For the text-containing cell, return its midpoint in (X, Y) coordinate format. 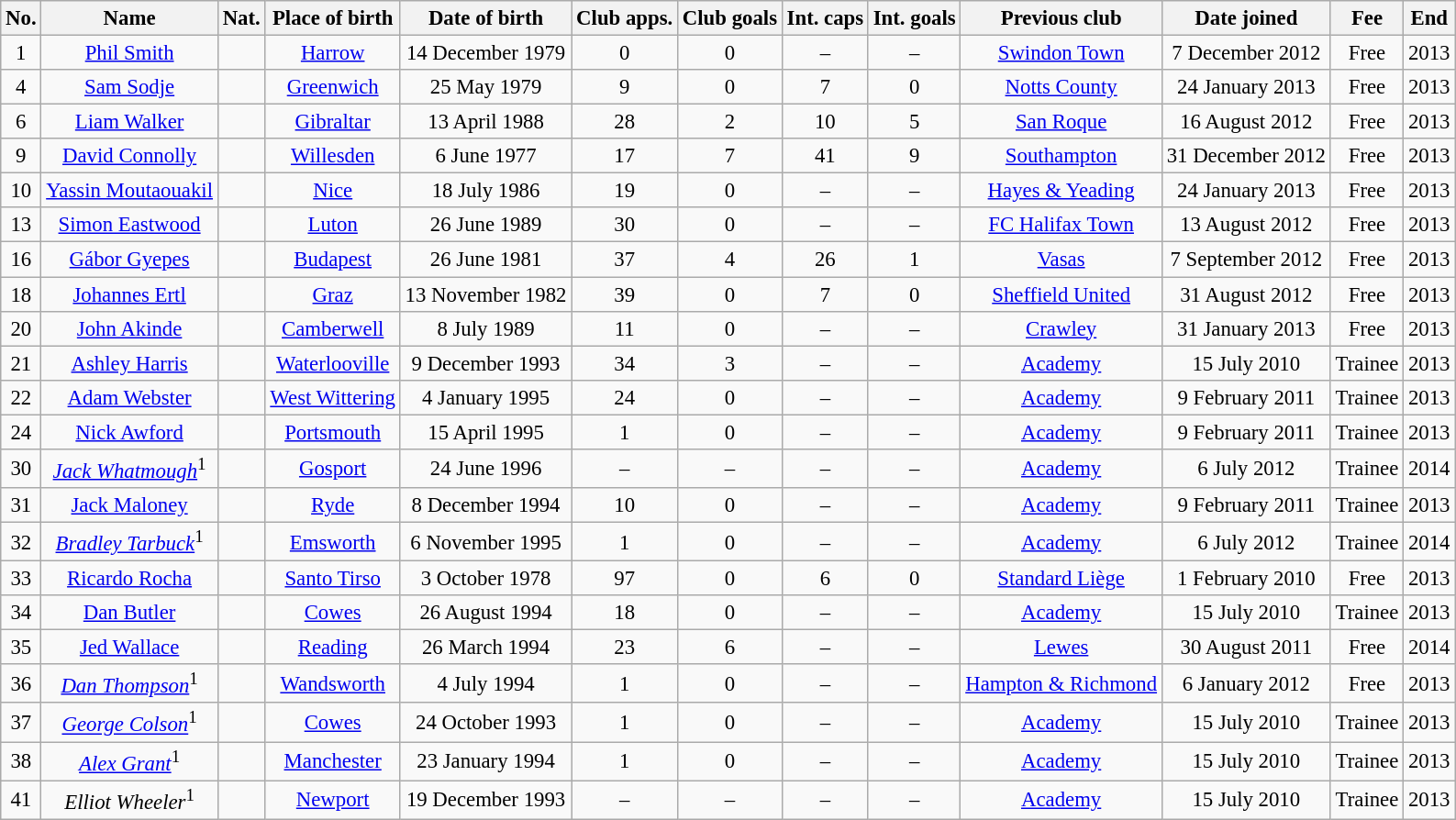
Emsworth (332, 541)
3 (730, 363)
Hampton & Richmond (1061, 683)
No. (21, 18)
19 (625, 191)
John Akinde (129, 328)
Name (129, 18)
20 (21, 328)
17 (625, 156)
Int. caps (825, 18)
Ryde (332, 505)
Place of birth (332, 18)
26 (825, 260)
26 March 1994 (485, 648)
Southampton (1061, 156)
Hayes & Yeading (1061, 191)
35 (21, 648)
1 February 2010 (1246, 579)
26 June 1989 (485, 225)
7 December 2012 (1246, 53)
Ashley Harris (129, 363)
Greenwich (332, 87)
14 December 1979 (485, 53)
George Colson1 (129, 723)
Wandsworth (332, 683)
31 August 2012 (1246, 294)
David Connolly (129, 156)
13 November 1982 (485, 294)
Elliot Wheeler1 (129, 800)
31 December 2012 (1246, 156)
2 (730, 122)
West Wittering (332, 397)
Previous club (1061, 18)
6 June 1977 (485, 156)
6 January 2012 (1246, 683)
Vasas (1061, 260)
18 July 1986 (485, 191)
Crawley (1061, 328)
39 (625, 294)
22 (21, 397)
Luton (332, 225)
21 (21, 363)
Newport (332, 800)
Int. goals (914, 18)
3 October 1978 (485, 579)
San Roque (1061, 122)
Fee (1367, 18)
Nice (332, 191)
23 January 1994 (485, 761)
16 August 2012 (1246, 122)
33 (21, 579)
16 (21, 260)
Nick Awford (129, 432)
13 April 1988 (485, 122)
30 August 2011 (1246, 648)
Camberwell (332, 328)
Graz (332, 294)
11 (625, 328)
Club goals (730, 18)
26 June 1981 (485, 260)
5 (914, 122)
Gosport (332, 469)
Reading (332, 648)
13 August 2012 (1246, 225)
Santo Tirso (332, 579)
19 December 1993 (485, 800)
Jack Maloney (129, 505)
Waterlooville (332, 363)
31 (21, 505)
Standard Liège (1061, 579)
Lewes (1061, 648)
Swindon Town (1061, 53)
Phil Smith (129, 53)
Notts County (1061, 87)
7 September 2012 (1246, 260)
Dan Thompson1 (129, 683)
25 May 1979 (485, 87)
Yassin Moutaouakil (129, 191)
8 December 1994 (485, 505)
Portsmouth (332, 432)
4 July 1994 (485, 683)
6 November 1995 (485, 541)
15 April 1995 (485, 432)
36 (21, 683)
Gábor Gyepes (129, 260)
32 (21, 541)
8 July 1989 (485, 328)
Gibraltar (332, 122)
Date of birth (485, 18)
Bradley Tarbuck1 (129, 541)
Johannes Ertl (129, 294)
Willesden (332, 156)
Ricardo Rocha (129, 579)
Sam Sodje (129, 87)
Adam Webster (129, 397)
28 (625, 122)
Date joined (1246, 18)
Nat. (241, 18)
97 (625, 579)
FC Halifax Town (1061, 225)
24 June 1996 (485, 469)
Jed Wallace (129, 648)
Dan Butler (129, 613)
24 October 1993 (485, 723)
Harrow (332, 53)
38 (21, 761)
31 January 2013 (1246, 328)
9 December 1993 (485, 363)
13 (21, 225)
Sheffield United (1061, 294)
26 August 1994 (485, 613)
4 January 1995 (485, 397)
End (1429, 18)
23 (625, 648)
Club apps. (625, 18)
Liam Walker (129, 122)
Jack Whatmough1 (129, 469)
Alex Grant1 (129, 761)
Simon Eastwood (129, 225)
Manchester (332, 761)
Budapest (332, 260)
